Search for the cell housing the specified text and yield its [x, y] center coordinate. 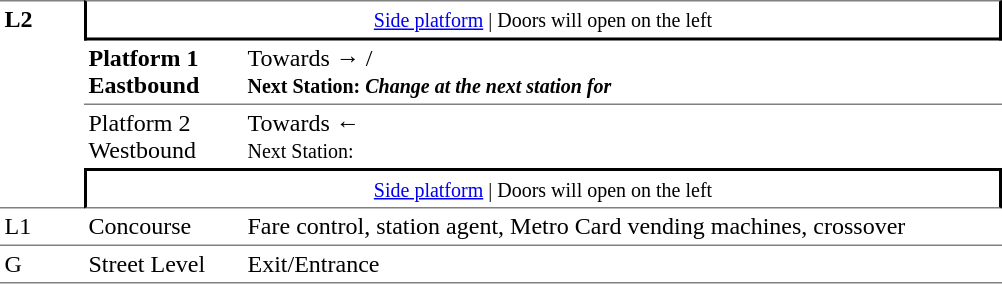
Street Level [164, 264]
Exit/Entrance [622, 264]
Towards → / Next Station: Change at the next station for [622, 72]
Concourse [164, 226]
Fare control, station agent, Metro Card vending machines, crossover [622, 226]
Towards ← Next Station: [622, 136]
Platform 1Eastbound [164, 72]
Platform 2Westbound [164, 136]
L1 [42, 226]
L2 [42, 104]
G [42, 264]
